Scan for the cell matching the given text and deliver its (X, Y) coordinate at center. 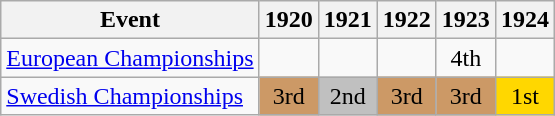
1920 (288, 20)
European Championships (130, 58)
1st (524, 96)
1924 (524, 20)
1923 (466, 20)
1922 (406, 20)
1921 (348, 20)
4th (466, 58)
Event (130, 20)
2nd (348, 96)
Swedish Championships (130, 96)
